Extract the [X, Y] coordinate from the center of the cell holding the provided text.  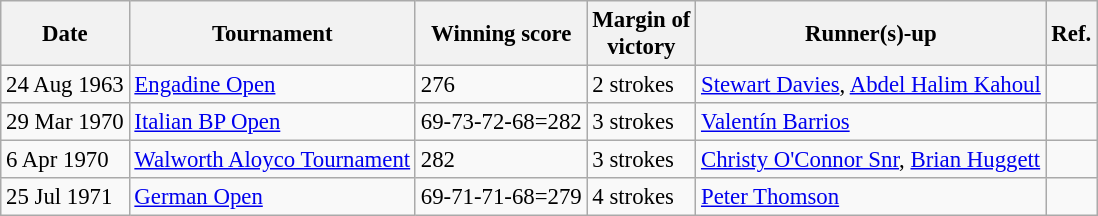
Tournament [272, 34]
Margin ofvictory [642, 34]
Walworth Aloyco Tournament [272, 160]
Italian BP Open [272, 122]
282 [501, 160]
29 Mar 1970 [65, 122]
24 Aug 1963 [65, 85]
4 strokes [642, 197]
Engadine Open [272, 85]
German Open [272, 197]
276 [501, 85]
Runner(s)-up [871, 34]
Valentín Barrios [871, 122]
Winning score [501, 34]
Christy O'Connor Snr, Brian Huggett [871, 160]
25 Jul 1971 [65, 197]
69-73-72-68=282 [501, 122]
69-71-71-68=279 [501, 197]
2 strokes [642, 85]
Date [65, 34]
Peter Thomson [871, 197]
Stewart Davies, Abdel Halim Kahoul [871, 85]
6 Apr 1970 [65, 160]
Ref. [1071, 34]
